Output the (x, y) coordinate of the center of the cell containing the given text.  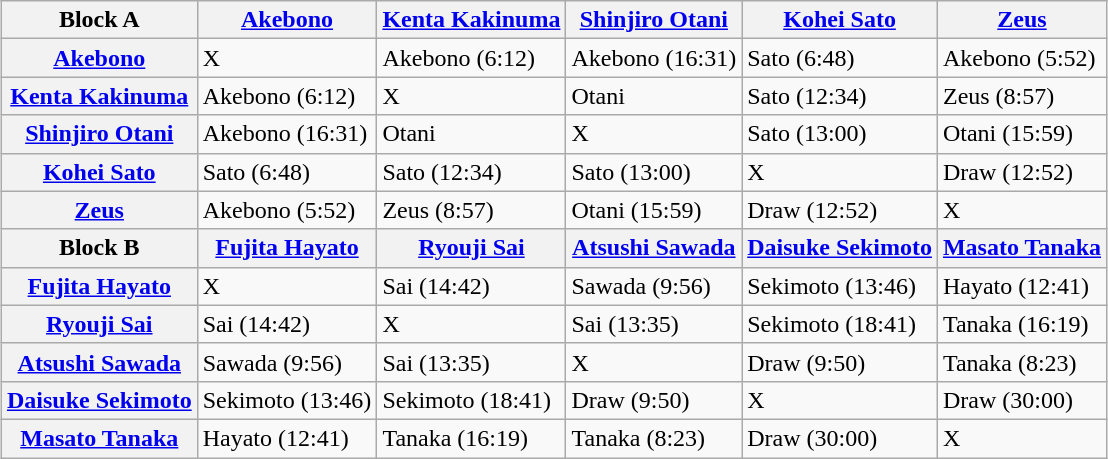
Block B (99, 248)
Block A (99, 20)
